Return the [x, y] coordinate for the center point of the cell that contains the specified text.  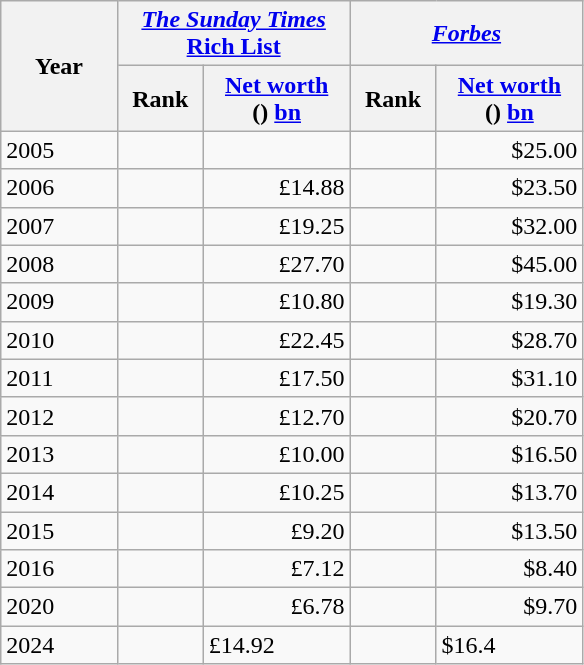
$28.70 [510, 340]
2005 [59, 150]
$19.30 [510, 302]
$20.70 [510, 416]
$31.10 [510, 378]
2010 [59, 340]
£9.20 [276, 531]
£22.45 [276, 340]
£7.12 [276, 569]
2012 [59, 416]
Year [59, 66]
$23.50 [510, 188]
£12.70 [276, 416]
Forbes [466, 34]
£14.92 [276, 645]
$13.50 [510, 531]
2009 [59, 302]
2011 [59, 378]
$13.70 [510, 492]
£19.25 [276, 226]
$45.00 [510, 264]
2015 [59, 531]
2020 [59, 607]
£14.88 [276, 188]
2006 [59, 188]
The Sunday TimesRich List [234, 34]
$25.00 [510, 150]
2024 [59, 645]
$16.4 [510, 645]
2008 [59, 264]
£10.25 [276, 492]
$9.70 [510, 607]
£10.00 [276, 454]
£6.78 [276, 607]
£27.70 [276, 264]
2014 [59, 492]
$16.50 [510, 454]
£17.50 [276, 378]
$32.00 [510, 226]
£10.80 [276, 302]
2007 [59, 226]
$8.40 [510, 569]
2013 [59, 454]
2016 [59, 569]
